Output the (x, y) coordinate of the center of the cell containing the given text.  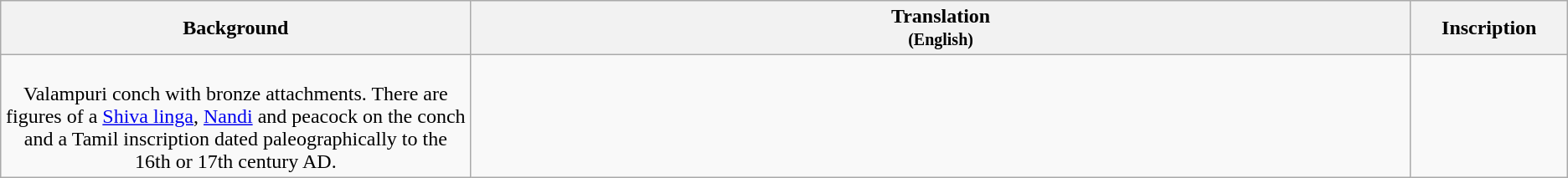
Background (236, 28)
Translation(English) (941, 28)
Inscription (1489, 28)
